Detect which cell encompasses the target text, then output its (x, y) center coordinate. 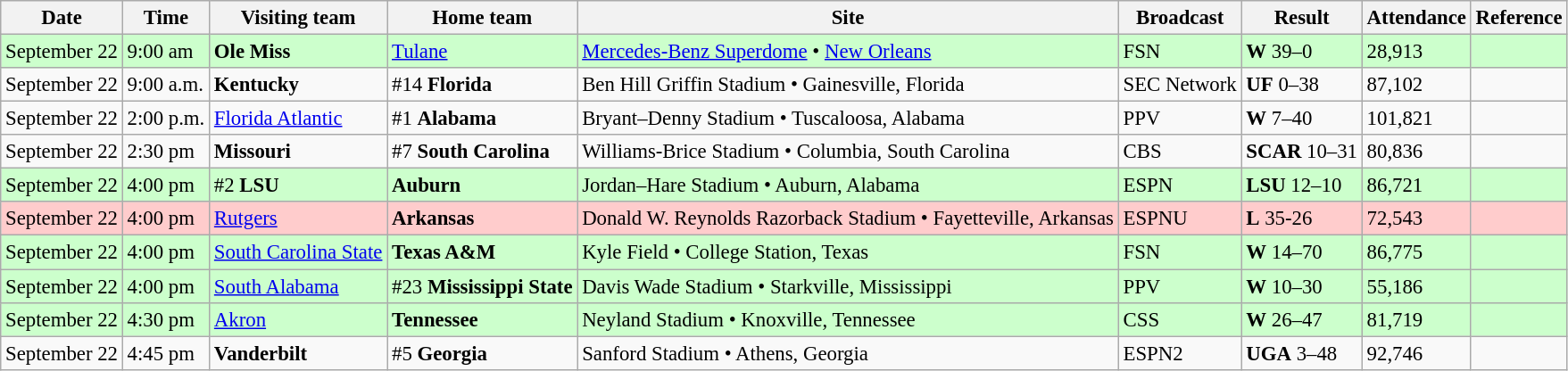
55,186 (1416, 286)
Texas A&M (482, 252)
W 10–30 (1301, 286)
W 7–40 (1301, 119)
Attendance (1416, 18)
86,775 (1416, 252)
101,821 (1416, 119)
9:00 am (166, 52)
Bryant–Denny Stadium • Tuscaloosa, Alabama (848, 119)
Missouri (298, 152)
Home team (482, 18)
ESPN (1180, 185)
Rutgers (298, 218)
#7 South Carolina (482, 152)
W 39–0 (1301, 52)
Broadcast (1180, 18)
Arkansas (482, 218)
South Alabama (298, 286)
#1 Alabama (482, 119)
Tennessee (482, 319)
4:45 pm (166, 353)
#5 Georgia (482, 353)
UGA 3–48 (1301, 353)
Sanford Stadium • Athens, Georgia (848, 353)
Date (62, 18)
Auburn (482, 185)
2:00 p.m. (166, 119)
L 35-26 (1301, 218)
Jordan–Hare Stadium • Auburn, Alabama (848, 185)
Neyland Stadium • Knoxville, Tennessee (848, 319)
Donald W. Reynolds Razorback Stadium • Fayetteville, Arkansas (848, 218)
Time (166, 18)
Mercedes-Benz Superdome • New Orleans (848, 52)
92,746 (1416, 353)
Vanderbilt (298, 353)
Ole Miss (298, 52)
Kentucky (298, 85)
28,913 (1416, 52)
LSU 12–10 (1301, 185)
2:30 pm (166, 152)
Result (1301, 18)
Kyle Field • College Station, Texas (848, 252)
Visiting team (298, 18)
Florida Atlantic (298, 119)
CBS (1180, 152)
ESPNU (1180, 218)
Ben Hill Griffin Stadium • Gainesville, Florida (848, 85)
86,721 (1416, 185)
SCAR 10–31 (1301, 152)
SEC Network (1180, 85)
#23 Mississippi State (482, 286)
CSS (1180, 319)
Akron (298, 319)
W 14–70 (1301, 252)
80,836 (1416, 152)
72,543 (1416, 218)
9:00 a.m. (166, 85)
4:30 pm (166, 319)
Williams-Brice Stadium • Columbia, South Carolina (848, 152)
Reference (1519, 18)
South Carolina State (298, 252)
81,719 (1416, 319)
UF 0–38 (1301, 85)
Tulane (482, 52)
Davis Wade Stadium • Starkville, Mississippi (848, 286)
W 26–47 (1301, 319)
#2 LSU (298, 185)
ESPN2 (1180, 353)
Site (848, 18)
#14 Florida (482, 85)
87,102 (1416, 85)
